For the text-containing cell, return its midpoint in [x, y] coordinate format. 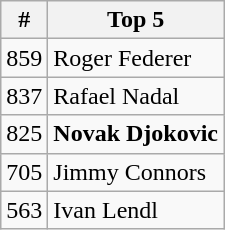
# [24, 20]
563 [24, 210]
837 [24, 96]
Jimmy Connors [136, 172]
705 [24, 172]
825 [24, 134]
Rafael Nadal [136, 96]
Novak Djokovic [136, 134]
Ivan Lendl [136, 210]
Top 5 [136, 20]
Roger Federer [136, 58]
859 [24, 58]
